Pinpoint the cell where the given text exists, returning its (X, Y) midpoint coordinate. 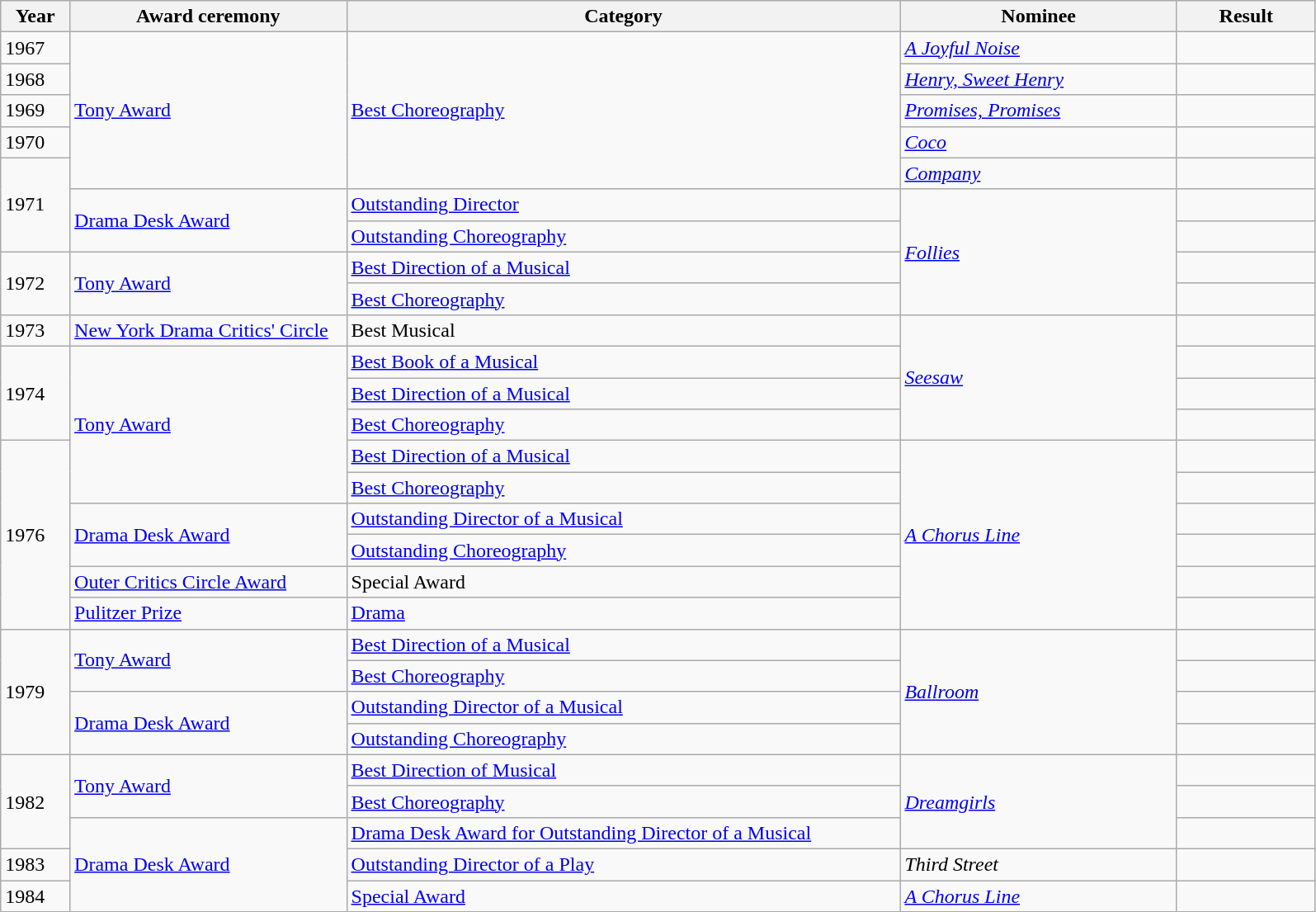
1971 (35, 205)
Result (1246, 17)
Seesaw (1038, 377)
Best Direction of Musical (624, 770)
Pulitzer Prize (208, 613)
1968 (35, 79)
Henry, Sweet Henry (1038, 79)
1973 (35, 330)
Ballroom (1038, 692)
Nominee (1038, 17)
1983 (35, 864)
Year (35, 17)
Outstanding Director of a Play (624, 864)
Award ceremony (208, 17)
Best Musical (624, 330)
1974 (35, 393)
Category (624, 17)
Drama (624, 613)
1984 (35, 895)
Third Street (1038, 864)
Drama Desk Award for Outstanding Director of a Musical (624, 833)
Coco (1038, 142)
A Joyful Noise (1038, 48)
1967 (35, 48)
1979 (35, 692)
New York Drama Critics' Circle (208, 330)
Outer Critics Circle Award (208, 582)
Outstanding Director (624, 205)
Company (1038, 173)
Dreamgirls (1038, 801)
Best Book of a Musical (624, 361)
Promises, Promises (1038, 111)
1970 (35, 142)
1969 (35, 111)
Follies (1038, 252)
1976 (35, 535)
1982 (35, 801)
1972 (35, 283)
